Find where the given text appears and provide that cell's center as (X, Y) coordinate. 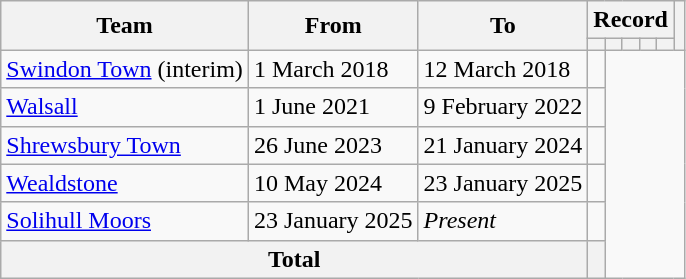
Team (125, 26)
1 March 2018 (333, 69)
Walsall (125, 107)
10 May 2024 (333, 183)
Solihull Moors (125, 221)
Present (503, 221)
Record (631, 20)
From (333, 26)
Shrewsbury Town (125, 145)
Swindon Town (interim) (125, 69)
1 June 2021 (333, 107)
9 February 2022 (503, 107)
Total (294, 259)
12 March 2018 (503, 69)
Wealdstone (125, 183)
21 January 2024 (503, 145)
To (503, 26)
26 June 2023 (333, 145)
